Provide the [x, y] coordinate of the cell's center where the given text is located.  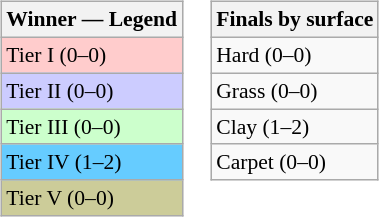
Winner — Legend [92, 20]
Tier I (0–0) [92, 55]
Tier IV (1–2) [92, 162]
Grass (0–0) [294, 91]
Hard (0–0) [294, 55]
Carpet (0–0) [294, 162]
Tier V (0–0) [92, 198]
Finals by surface [294, 20]
Tier III (0–0) [92, 127]
Clay (1–2) [294, 127]
Tier II (0–0) [92, 91]
